Identify which cell holds the provided text, then report its (X, Y) central coordinate. 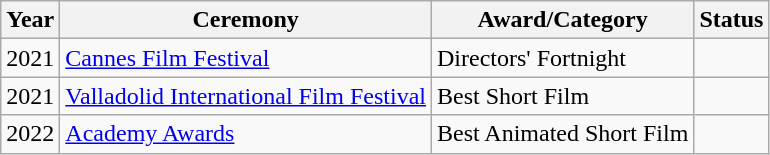
2022 (30, 134)
Ceremony (246, 20)
Academy Awards (246, 134)
Valladolid International Film Festival (246, 96)
Year (30, 20)
Directors' Fortnight (562, 58)
Award/Category (562, 20)
Best Short Film (562, 96)
Status (732, 20)
Cannes Film Festival (246, 58)
Best Animated Short Film (562, 134)
